Return (x, y) of the center of cell containing provided text 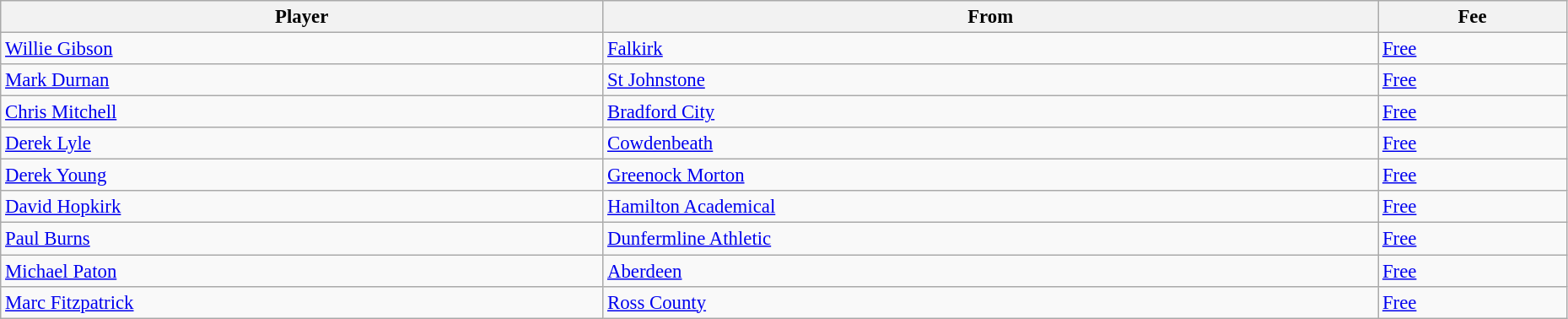
Derek Young (302, 176)
Derek Lyle (302, 143)
Dunfermline Athletic (990, 239)
Fee (1473, 17)
Bradford City (990, 112)
Michael Paton (302, 271)
Paul Burns (302, 239)
David Hopkirk (302, 207)
Willie Gibson (302, 49)
Cowdenbeath (990, 143)
From (990, 17)
Greenock Morton (990, 176)
Player (302, 17)
St Johnstone (990, 80)
Marc Fitzpatrick (302, 302)
Hamilton Academical (990, 207)
Falkirk (990, 49)
Ross County (990, 302)
Chris Mitchell (302, 112)
Mark Durnan (302, 80)
Aberdeen (990, 271)
